Pinpoint the cell where the given text exists, returning its [x, y] midpoint coordinate. 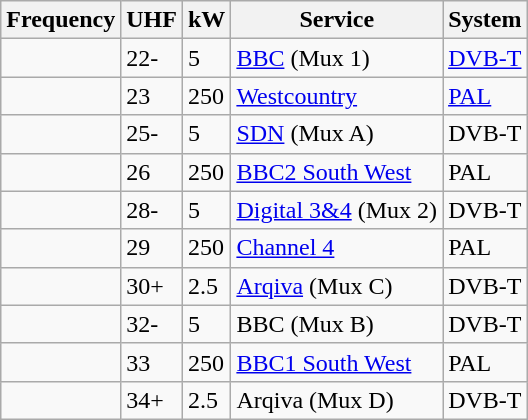
23 [152, 96]
UHF [152, 20]
BBC1 South West [337, 362]
BBC (Mux B) [337, 324]
34+ [152, 400]
Frequency [61, 20]
System [485, 20]
Channel 4 [337, 248]
26 [152, 172]
29 [152, 248]
32- [152, 324]
25- [152, 134]
Service [337, 20]
BBC2 South West [337, 172]
28- [152, 210]
SDN (Mux A) [337, 134]
33 [152, 362]
30+ [152, 286]
BBC (Mux 1) [337, 58]
Westcountry [337, 96]
Arqiva (Mux C) [337, 286]
Arqiva (Mux D) [337, 400]
Digital 3&4 (Mux 2) [337, 210]
kW [206, 20]
22- [152, 58]
